Search for the cell housing the specified text and yield its (X, Y) center coordinate. 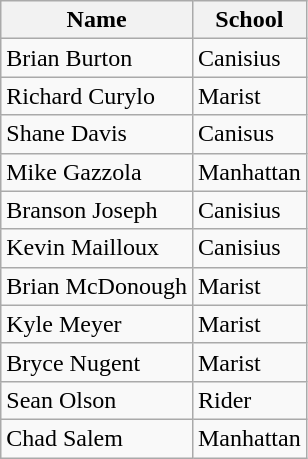
Kevin Mailloux (97, 248)
School (249, 20)
Richard Curylo (97, 96)
Branson Joseph (97, 210)
Chad Salem (97, 438)
Rider (249, 400)
Sean Olson (97, 400)
Brian Burton (97, 58)
Kyle Meyer (97, 324)
Name (97, 20)
Brian McDonough (97, 286)
Shane Davis (97, 134)
Mike Gazzola (97, 172)
Canisus (249, 134)
Bryce Nugent (97, 362)
